Return (X, Y) of the center of cell containing provided text 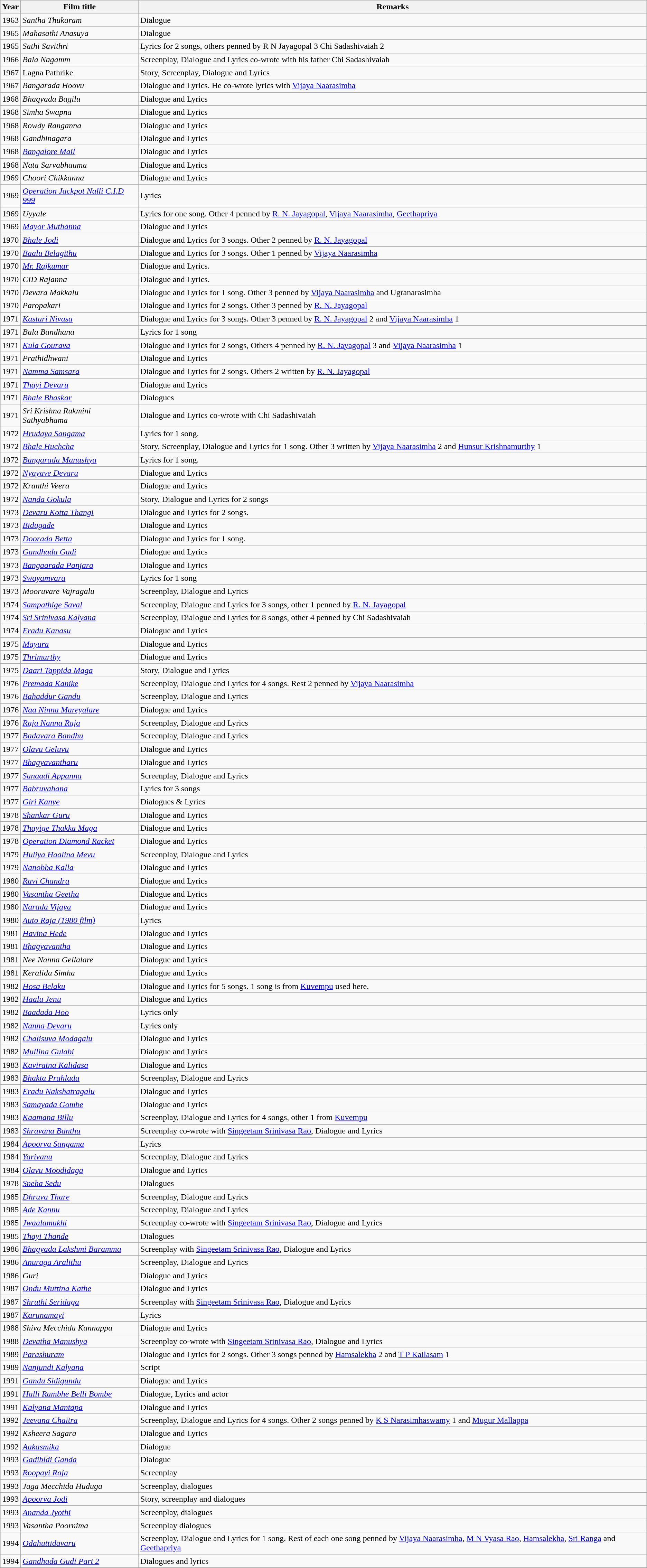
Bhagyada Lakshmi Baramma (79, 1249)
Narada Vijaya (79, 907)
Olavu Moodidaga (79, 1170)
Nanobba Kalla (79, 868)
Dialogue and Lyrics for 5 songs. 1 song is from Kuvempu used here. (393, 986)
Sathi Savithri (79, 46)
Chalisuva Modagalu (79, 1039)
Huliya Haalina Mevu (79, 855)
Mullina Gulabi (79, 1052)
CID Rajanna (79, 279)
Shankar Guru (79, 815)
Screenplay, Dialogue and Lyrics for 1 song. Rest of each one song penned by Vijaya Naarasimha, M N Vyasa Rao, Hamsalekha, Sri Ranga and Geethapriya (393, 1543)
1966 (10, 59)
1963 (10, 20)
Naa Ninna Mareyalare (79, 710)
Bhagyavantha (79, 946)
Screenplay, Dialogue and Lyrics for 4 songs, other 1 from Kuvempu (393, 1118)
Dialogue and Lyrics for 3 songs. Other 2 penned by R. N. Jayagopal (393, 240)
Choori Chikkanna (79, 178)
Dialogue and Lyrics for 2 songs, Others 4 penned by R. N. Jayagopal 3 and Vijaya Naarasimha 1 (393, 345)
Operation Jackpot Nalli C.I.D 999 (79, 196)
Dialogue and Lyrics for 2 songs. Others 2 written by R. N. Jayagopal (393, 371)
Remarks (393, 7)
Jwaalamukhi (79, 1223)
Hosa Belaku (79, 986)
Karunamayi (79, 1315)
Mayor Muthanna (79, 227)
Lyrics for 2 songs, others penned by R N Jayagopal 3 Chi Sadashivaiah 2 (393, 46)
Apoorva Sangama (79, 1144)
Paropakari (79, 306)
Aakasmika (79, 1447)
Dialogue and Lyrics for 3 songs. Other 1 penned by Vijaya Naarasimha (393, 253)
Odahuttidavaru (79, 1543)
Nata Sarvabhauma (79, 165)
Story, Screenplay, Dialogue and Lyrics for 1 song. Other 3 written by Vijaya Naarasimha 2 and Hunsur Krishnamurthy 1 (393, 447)
Bhakta Prahlada (79, 1078)
Thayige Thakka Maga (79, 828)
Bala Bandhana (79, 332)
Nee Nanna Gellalare (79, 960)
Nyayave Devaru (79, 473)
Kasturi Nivasa (79, 319)
Script (393, 1368)
Santha Thukaram (79, 20)
Devara Makkalu (79, 292)
Jeevana Chaitra (79, 1420)
Dialogue and Lyrics for 2 songs. Other 3 songs penned by Hamsalekha 2 and T P Kailasam 1 (393, 1354)
Lyrics for 3 songs (393, 788)
Dialogue, Lyrics and actor (393, 1394)
Kalyana Mantapa (79, 1407)
Bhagyada Bagilu (79, 99)
Sampathige Saval (79, 605)
Devatha Manushya (79, 1341)
Gandhinagara (79, 138)
Bahaddur Gandu (79, 697)
Story, Dialogue and Lyrics for 2 songs (393, 499)
Lagna Pathrike (79, 73)
Badavara Bandhu (79, 736)
Screenplay, Dialogue and Lyrics for 3 songs, other 1 penned by R. N. Jayagopal (393, 605)
Havina Hede (79, 933)
Ravi Chandra (79, 881)
Mr. Rajkumar (79, 266)
Year (10, 7)
Dhruva Thare (79, 1196)
Ksheera Sagara (79, 1433)
Screenplay, Dialogue and Lyrics for 4 songs. Other 2 songs penned by K S Narasimhaswamy 1 and Mugur Mallappa (393, 1420)
Kaamana Billu (79, 1118)
Screenplay dialogues (393, 1525)
Dialogue and Lyrics for 2 songs. (393, 512)
Dialogue and Lyrics co-wrote with Chi Sadashivaiah (393, 416)
Hrudaya Sangama (79, 433)
Eradu Nakshatragalu (79, 1091)
Thayi Thande (79, 1236)
Story, screenplay and dialogues (393, 1499)
Bhale Huchcha (79, 447)
Bala Nagamm (79, 59)
Roopayi Raja (79, 1473)
Anuraga Aralithu (79, 1262)
Simha Swapna (79, 112)
Vasantha Geetha (79, 894)
Giri Kanye (79, 802)
Nanjundi Kalyana (79, 1368)
Bangarada Hoovu (79, 86)
Namma Samsara (79, 371)
Dialogue and Lyrics for 1 song. Other 3 penned by Vijaya Naarasimha and Ugranarasimha (393, 292)
Nanna Devaru (79, 1026)
Sri Srinivasa Kalyana (79, 618)
Parashuram (79, 1354)
Daari Tappida Maga (79, 670)
Baadada Hoo (79, 1012)
Sri Krishna Rukmini Sathyabhama (79, 416)
Premada Kanike (79, 683)
Devaru Kotta Thangi (79, 512)
Shruthi Seridaga (79, 1302)
Bhagyavantharu (79, 762)
Nanda Gokula (79, 499)
Babruvahana (79, 788)
Mooruvare Vajragalu (79, 591)
Uyyale (79, 214)
Eradu Kanasu (79, 631)
Olavu Geluvu (79, 749)
Vasantha Poornima (79, 1525)
Gandhada Gudi Part 2 (79, 1561)
Thrimurthy (79, 657)
Yarivanu (79, 1157)
Gadibidi Ganda (79, 1460)
Apoorva Jodi (79, 1499)
Samayada Gombe (79, 1104)
Keralida Simha (79, 973)
Lyrics for one song. Other 4 penned by R. N. Jayagopal, Vijaya Naarasimha, Geethapriya (393, 214)
Dialogue and Lyrics for 3 songs. Other 3 penned by R. N. Jayagopal 2 and Vijaya Naarasimha 1 (393, 319)
Thayi Devaru (79, 385)
Dialogue and Lyrics. He co-wrote lyrics with Vijaya Naarasimha (393, 86)
Bhale Bhaskar (79, 398)
Dialogue and Lyrics for 2 songs. Other 3 penned by R. N. Jayagopal (393, 306)
Sneha Sedu (79, 1183)
Jaga Mecchida Huduga (79, 1486)
Shravana Banthu (79, 1131)
Dialogue and Lyrics for 1 song. (393, 539)
Screenplay, Dialogue and Lyrics co-wrote with his father Chi Sadashivaiah (393, 59)
Kaviratna Kalidasa (79, 1065)
Ananda Jyothi (79, 1512)
Haalu Jenu (79, 999)
Kula Gourava (79, 345)
Operation Diamond Racket (79, 841)
Mayura (79, 644)
Screenplay (393, 1473)
Bhale Jodi (79, 240)
Rowdy Ranganna (79, 125)
Kranthi Veera (79, 486)
Auto Raja (1980 film) (79, 920)
Baalu Belagithu (79, 253)
Film title (79, 7)
Ade Kannu (79, 1210)
Raja Nanna Raja (79, 723)
Prathidhwani (79, 358)
Gandu Sidigundu (79, 1381)
Halli Rambhe Belli Bombe (79, 1394)
Bidugade (79, 525)
Shiva Mecchida Kannappa (79, 1328)
Gandhada Gudi (79, 552)
Screenplay, Dialogue and Lyrics for 8 songs, other 4 penned by Chi Sadashivaiah (393, 618)
Bangarada Manushya (79, 460)
Guri (79, 1276)
Sanaadi Appanna (79, 775)
Story, Dialogue and Lyrics (393, 670)
Bangalore Mail (79, 151)
Swayamvara (79, 578)
Story, Screenplay, Dialogue and Lyrics (393, 73)
Dialogues & Lyrics (393, 802)
Dialogues and lyrics (393, 1561)
Doorada Betta (79, 539)
Ondu Muttina Kathe (79, 1289)
Mahasathi Anasuya (79, 33)
Bangaarada Panjara (79, 565)
Screenplay, Dialogue and Lyrics for 4 songs. Rest 2 penned by Vijaya Naarasimha (393, 683)
